Pinpoint the cell where the given text exists, returning its (x, y) midpoint coordinate. 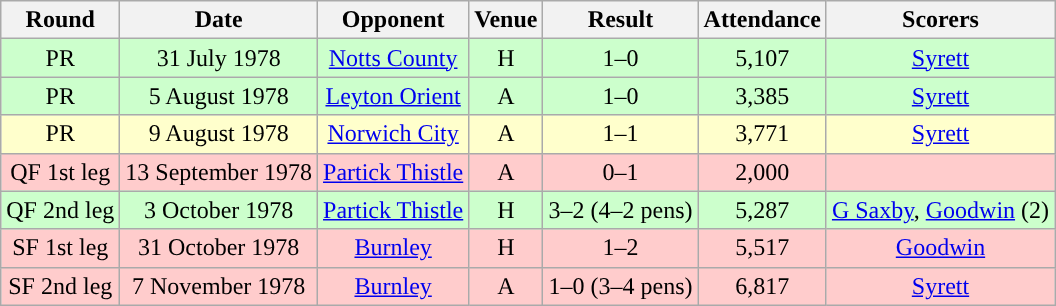
Round (60, 20)
7 November 1978 (219, 286)
Result (620, 20)
31 July 1978 (219, 58)
1–1 (620, 134)
Goodwin (940, 248)
3,385 (762, 96)
3 October 1978 (219, 210)
9 August 1978 (219, 134)
SF 2nd leg (60, 286)
Leyton Orient (394, 96)
5,107 (762, 58)
Notts County (394, 58)
2,000 (762, 172)
3–2 (4–2 pens) (620, 210)
5,517 (762, 248)
QF 2nd leg (60, 210)
3,771 (762, 134)
31 October 1978 (219, 248)
5,287 (762, 210)
SF 1st leg (60, 248)
1–0 (3–4 pens) (620, 286)
G Saxby, Goodwin (2) (940, 210)
Attendance (762, 20)
Norwich City (394, 134)
6,817 (762, 286)
Opponent (394, 20)
Venue (506, 20)
0–1 (620, 172)
Scorers (940, 20)
Date (219, 20)
13 September 1978 (219, 172)
5 August 1978 (219, 96)
QF 1st leg (60, 172)
1–2 (620, 248)
